Determine the [X, Y] coordinate at the center of the cell enclosing the given text.  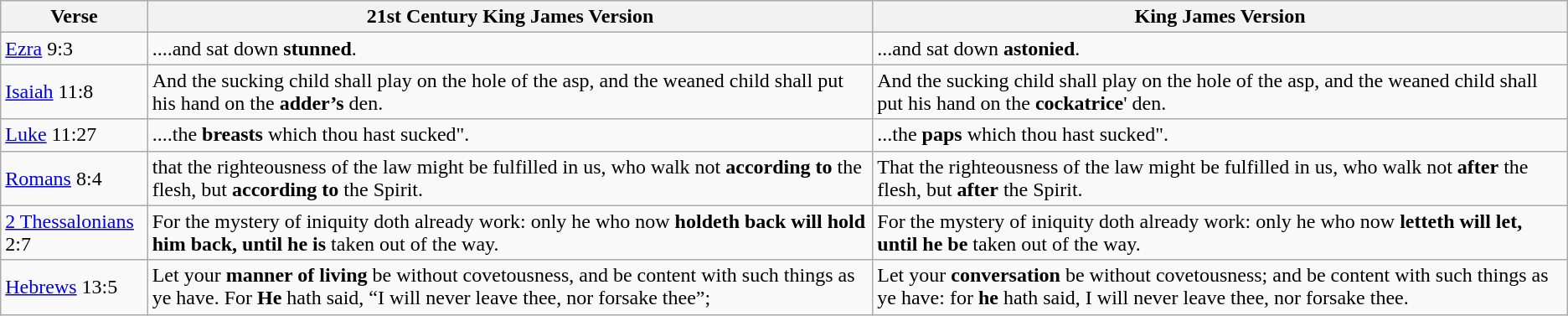
that the righteousness of the law might be fulfilled in us, who walk not according to the flesh, but according to the Spirit. [510, 178]
Verse [74, 17]
King James Version [1220, 17]
....and sat down stunned. [510, 49]
Isaiah 11:8 [74, 92]
That the righteousness of the law might be fulfilled in us, who walk not after the flesh, but after the Spirit. [1220, 178]
And the sucking child shall play on the hole of the asp, and the weaned child shall put his hand on the cockatrice' den. [1220, 92]
Romans 8:4 [74, 178]
Luke 11:27 [74, 135]
...and sat down astonied. [1220, 49]
For the mystery of iniquity doth already work: only he who now holdeth back will hold him back, until he is taken out of the way. [510, 233]
...the paps which thou hast sucked". [1220, 135]
....the breasts which thou hast sucked". [510, 135]
2 Thessalonians 2:7 [74, 233]
Hebrews 13:5 [74, 287]
Ezra 9:3 [74, 49]
For the mystery of iniquity doth already work: only he who now letteth will let, until he be taken out of the way. [1220, 233]
21st Century King James Version [510, 17]
And the sucking child shall play on the hole of the asp, and the weaned child shall put his hand on the adder’s den. [510, 92]
